Identify which cell holds the provided text, then report its [x, y] central coordinate. 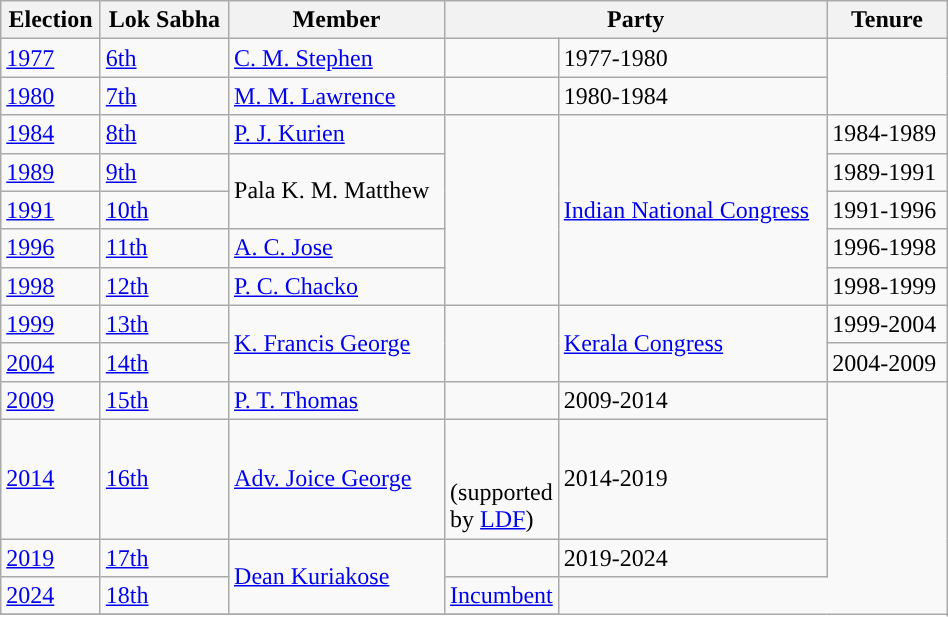
2009-2014 [692, 400]
Member [337, 20]
7th [164, 96]
2014 [51, 478]
1980 [51, 96]
10th [164, 210]
2014-2019 [692, 478]
K. Francis George [337, 343]
1989-1991 [888, 172]
8th [164, 134]
A. C. Jose [337, 248]
Lok Sabha [164, 20]
11th [164, 248]
Election [51, 20]
12th [164, 286]
1977-1980 [692, 58]
2004 [51, 362]
18th [164, 596]
1996 [51, 248]
2019 [51, 557]
P. J. Kurien [337, 134]
1991 [51, 210]
15th [164, 400]
1991-1996 [888, 210]
C. M. Stephen [337, 58]
P. T. Thomas [337, 400]
2024 [51, 596]
14th [164, 362]
Party [636, 20]
1984 [51, 134]
1998 [51, 286]
Adv. Joice George [337, 478]
13th [164, 324]
1984-1989 [888, 134]
2019-2024 [692, 557]
Dean Kuriakose [337, 576]
2004-2009 [888, 362]
Kerala Congress [692, 343]
6th [164, 58]
1989 [51, 172]
1980-1984 [692, 96]
16th [164, 478]
Tenure [888, 20]
1999 [51, 324]
9th [164, 172]
17th [164, 557]
1977 [51, 58]
Indian National Congress [692, 210]
Pala K. M. Matthew [337, 191]
1998-1999 [888, 286]
Incumbent [502, 596]
(supported by LDF) [502, 478]
1999-2004 [888, 324]
P. C. Chacko [337, 286]
1996-1998 [888, 248]
2009 [51, 400]
M. M. Lawrence [337, 96]
